Scan for the cell matching the given text and deliver its (x, y) coordinate at center. 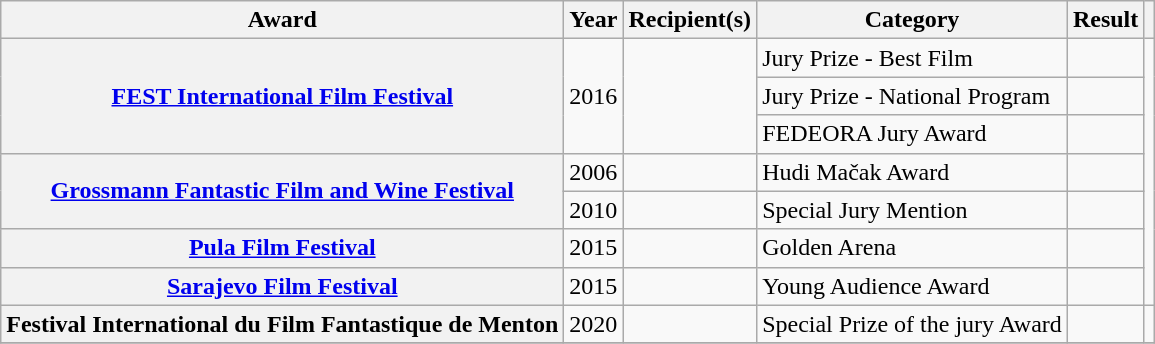
Year (594, 20)
Jury Prize - Best Film (912, 58)
2010 (594, 210)
Category (912, 20)
Award (282, 20)
2016 (594, 96)
Pula Film Festival (282, 248)
Special Prize of the jury Award (912, 324)
Result (1105, 20)
Young Audience Award (912, 286)
FEST International Film Festival (282, 96)
Festival International du Film Fantastique de Menton (282, 324)
Sarajevo Film Festival (282, 286)
2020 (594, 324)
2006 (594, 172)
Grossmann Fantastic Film and Wine Festival (282, 191)
Jury Prize - National Program (912, 96)
Hudi Mačak Award (912, 172)
Recipient(s) (690, 20)
Golden Arena (912, 248)
Special Jury Mention (912, 210)
FEDEORA Jury Award (912, 134)
